Extract the [x, y] coordinate from the center of the cell holding the provided text.  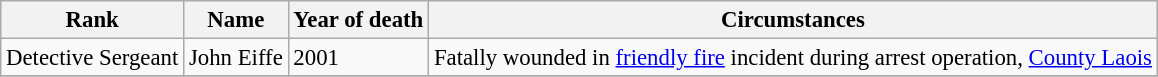
John Eiffe [236, 58]
Circumstances [794, 20]
Detective Sergeant [92, 58]
Year of death [358, 20]
Rank [92, 20]
Name [236, 20]
2001 [358, 58]
Fatally wounded in friendly fire incident during arrest operation, County Laois [794, 58]
